Output the (x, y) coordinate of the center of the cell containing the given text.  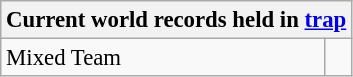
Current world records held in trap (176, 20)
Mixed Team (163, 58)
